Output the (x, y) coordinate of the center of the cell containing the given text.  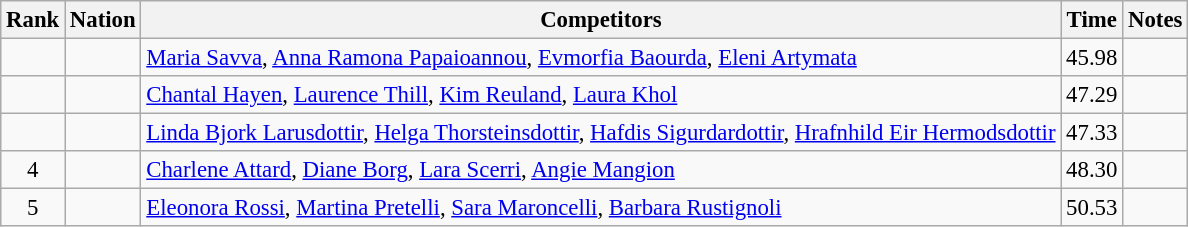
5 (33, 208)
Charlene Attard, Diane Borg, Lara Scerri, Angie Mangion (601, 170)
47.33 (1092, 133)
48.30 (1092, 170)
Time (1092, 20)
Notes (1156, 20)
4 (33, 170)
47.29 (1092, 95)
Rank (33, 20)
Nation (103, 20)
Maria Savva, Anna Ramona Papaioannou, Evmorfia Baourda, Eleni Artymata (601, 58)
45.98 (1092, 58)
Competitors (601, 20)
Chantal Hayen, Laurence Thill, Kim Reuland, Laura Khol (601, 95)
Eleonora Rossi, Martina Pretelli, Sara Maroncelli, Barbara Rustignoli (601, 208)
Linda Bjork Larusdottir, Helga Thorsteinsdottir, Hafdis Sigurdardottir, Hrafnhild Eir Hermodsdottir (601, 133)
50.53 (1092, 208)
